Locate the cell with the specified text and output its [x, y] center coordinate. 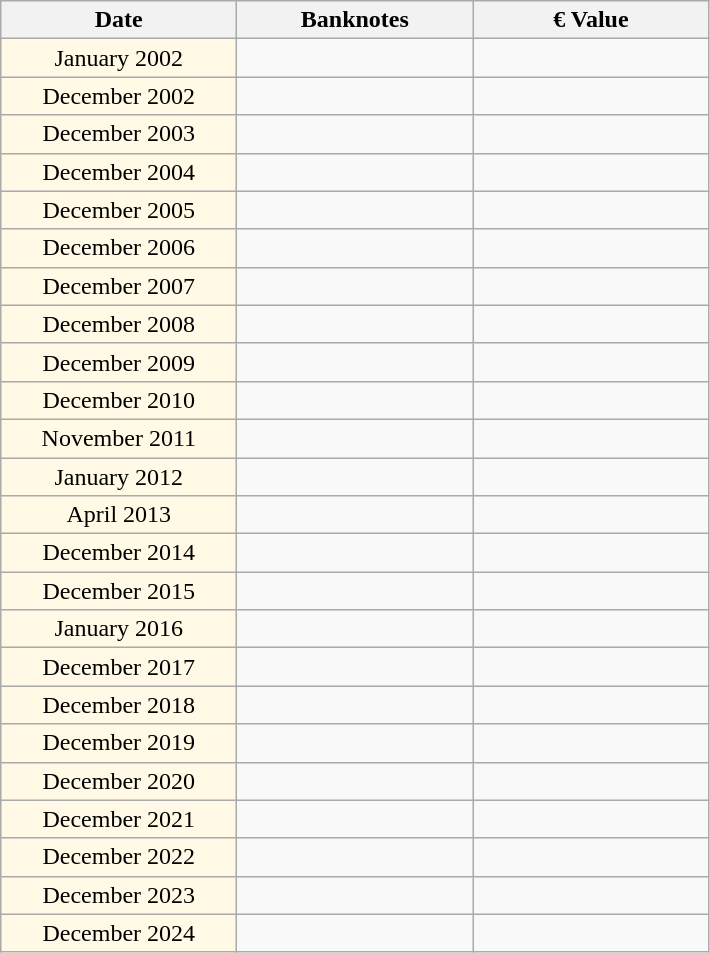
€ Value [591, 20]
December 2018 [119, 705]
January 2012 [119, 477]
December 2004 [119, 172]
December 2014 [119, 553]
January 2002 [119, 58]
December 2007 [119, 286]
December 2009 [119, 362]
December 2008 [119, 324]
Banknotes [355, 20]
December 2003 [119, 134]
December 2023 [119, 895]
December 2021 [119, 819]
January 2016 [119, 629]
December 2005 [119, 210]
Date [119, 20]
December 2020 [119, 781]
December 2006 [119, 248]
December 2022 [119, 857]
December 2002 [119, 96]
November 2011 [119, 438]
December 2010 [119, 400]
December 2017 [119, 667]
December 2019 [119, 743]
December 2024 [119, 933]
April 2013 [119, 515]
December 2015 [119, 591]
